Search for the cell housing the specified text and yield its [X, Y] center coordinate. 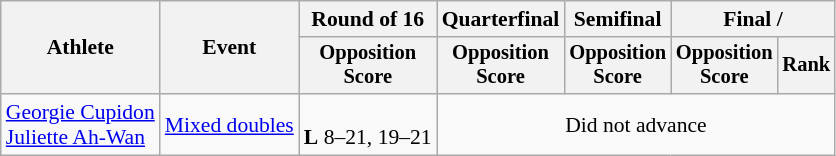
L 8–21, 19–21 [368, 124]
Round of 16 [368, 19]
Semifinal [618, 19]
Mixed doubles [230, 124]
Did not advance [636, 124]
Quarterfinal [501, 19]
Georgie CupidonJuliette Ah-Wan [80, 124]
Final / [753, 19]
Athlete [80, 48]
Rank [807, 66]
Event [230, 48]
